Search for the cell housing the specified text and yield its (x, y) center coordinate. 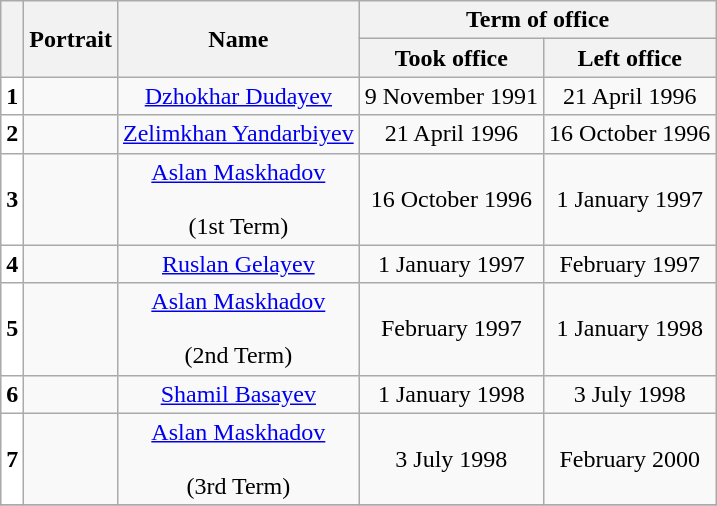
Aslan Maskhadov(2nd Term) (238, 329)
Portrait (71, 39)
February 2000 (630, 459)
4 (12, 264)
6 (12, 394)
Name (238, 39)
Aslan Maskhadov(1st Term) (238, 199)
Ruslan Gelayev (238, 264)
9 November 1991 (451, 96)
5 (12, 329)
1 (12, 96)
Left office (630, 58)
Dzhokhar Dudayev (238, 96)
3 (12, 199)
7 (12, 459)
2 (12, 134)
Shamil Basayev (238, 394)
Zelimkhan Yandarbiyev (238, 134)
Took office (451, 58)
Term of office (538, 20)
Aslan Maskhadov(3rd Term) (238, 459)
